Find where the given text appears and provide that cell's center as (X, Y) coordinate. 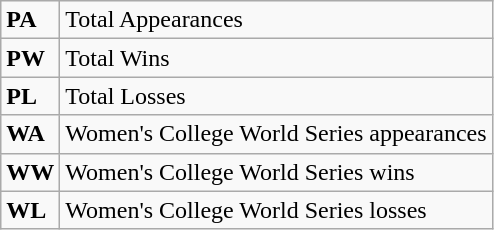
Total Wins (276, 58)
Women's College World Series wins (276, 172)
WL (30, 210)
Total Appearances (276, 20)
PL (30, 96)
PA (30, 20)
Women's College World Series losses (276, 210)
PW (30, 58)
WA (30, 134)
Women's College World Series appearances (276, 134)
WW (30, 172)
Total Losses (276, 96)
